Find where the given text appears and provide that cell's center as [X, Y] coordinate. 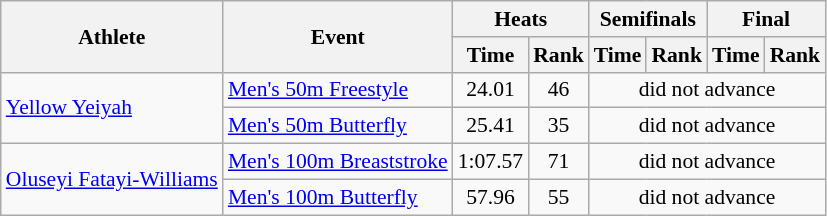
Final [766, 19]
57.96 [490, 197]
25.41 [490, 126]
1:07.57 [490, 162]
Heats [521, 19]
Event [338, 36]
Yellow Yeiyah [112, 108]
24.01 [490, 90]
55 [558, 197]
Athlete [112, 36]
46 [558, 90]
Oluseyi Fatayi-Williams [112, 180]
Semifinals [648, 19]
71 [558, 162]
Men's 100m Breaststroke [338, 162]
Men's 50m Freestyle [338, 90]
Men's 50m Butterfly [338, 126]
Men's 100m Butterfly [338, 197]
35 [558, 126]
